For the text-containing cell, return its midpoint in [x, y] coordinate format. 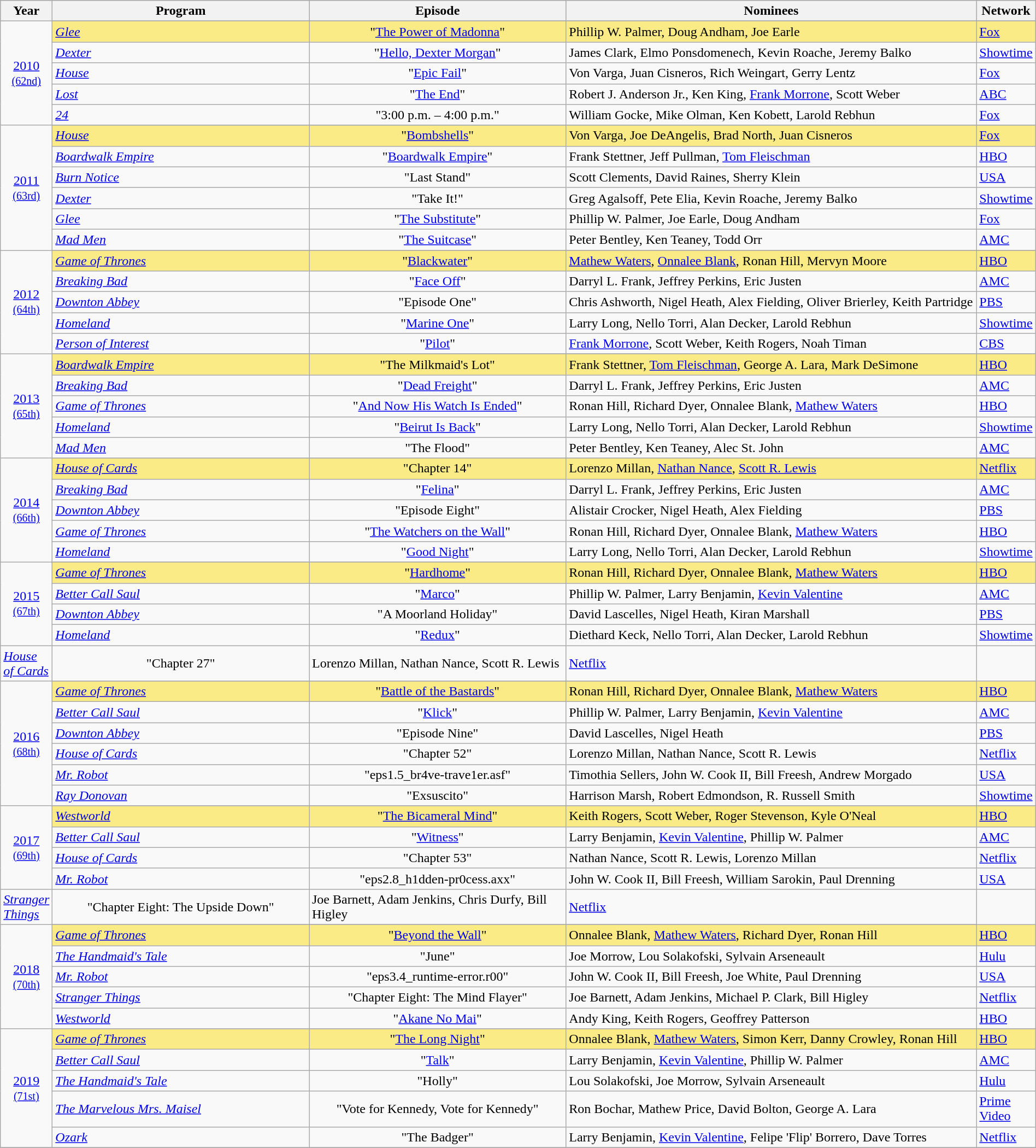
"The Long Night" [438, 1039]
2014(66th) [26, 510]
John W. Cook II, Bill Freesh, William Sarokin, Paul Drenning [772, 878]
2015(67th) [26, 604]
"eps2.8_h1dden-pr0cess.axx" [438, 878]
2013(65th) [26, 406]
Nathan Nance, Scott R. Lewis, Lorenzo Millan [772, 858]
Chris Ashworth, Nigel Heath, Alex Fielding, Oliver Brierley, Keith Partridge [772, 302]
Scott Clements, David Raines, Sherry Klein [772, 177]
"Battle of the Bastards" [438, 692]
ABC [1006, 94]
Phillip W. Palmer, Doug Andham, Joe Earle [772, 32]
"Beirut Is Back" [438, 427]
"Redux" [438, 635]
"Felina" [438, 489]
Joe Barnett, Adam Jenkins, Michael P. Clark, Bill Higley [772, 998]
"The Bicameral Mind" [438, 816]
"Episode Eight" [438, 510]
2019(71st) [26, 1088]
Mathew Waters, Onnalee Blank, Ronan Hill, Mervyn Moore [772, 261]
James Clark, Elmo Ponsdomenech, Kevin Roache, Jeremy Balko [772, 52]
"Good Night" [438, 552]
Von Varga, Joe DeAngelis, Brad North, Juan Cisneros [772, 136]
Ray Donovan [181, 795]
"Take It!" [438, 198]
"June" [438, 956]
John W. Cook II, Bill Freesh, Joe White, Paul Drenning [772, 977]
"Marco" [438, 593]
"Last Stand" [438, 177]
"Hello, Dexter Morgan" [438, 52]
"eps1.5_br4ve-trave1er.asf" [438, 775]
Alistair Crocker, Nigel Heath, Alex Fielding [772, 510]
"Pilot" [438, 344]
William Gocke, Mike Olman, Ken Kobett, Larold Rebhun [772, 115]
"Face Off" [438, 282]
Keith Rogers, Scott Weber, Roger Stevenson, Kyle O'Neal [772, 816]
"Witness" [438, 837]
"eps3.4_runtime-error.r00" [438, 977]
Larry Benjamin, Kevin Valentine, Felipe 'Flip' Borrero, Dave Torres [772, 1137]
Person of Interest [181, 344]
"Exsuscito" [438, 795]
Prime Video [1006, 1109]
"The Flood" [438, 448]
Lou Solakofski, Joe Morrow, Sylvain Arseneault [772, 1081]
"The Milkmaid's Lot" [438, 365]
Ozark [181, 1137]
Harrison Marsh, Robert Edmondson, R. Russell Smith [772, 795]
Greg Agalsoff, Pete Elia, Kevin Roache, Jeremy Balko [772, 198]
24 [181, 115]
"3:00 p.m. – 4:00 p.m." [438, 115]
"Marine One" [438, 323]
"Episode Nine" [438, 733]
2012(64th) [26, 302]
"Episode One" [438, 302]
"And Now His Watch Is Ended" [438, 406]
"Bombshells" [438, 136]
Von Varga, Juan Cisneros, Rich Weingart, Gerry Lentz [772, 73]
"The Substitute" [438, 219]
"The Watchers on the Wall" [438, 531]
Robert J. Anderson Jr., Ken King, Frank Morrone, Scott Weber [772, 94]
Nominees [772, 11]
Andy King, Keith Rogers, Geoffrey Patterson [772, 1018]
Peter Bentley, Ken Teaney, Alec St. John [772, 448]
Lost [181, 94]
"The Suitcase" [438, 239]
"Akane No Mai" [438, 1018]
"The End" [438, 94]
Phillip W. Palmer, Joe Earle, Doug Andham [772, 219]
2016(68th) [26, 743]
Joe Barnett, Adam Jenkins, Chris Durfy, Bill Higley [438, 906]
Network [1006, 11]
"The Power of Madonna" [438, 32]
Timothia Sellers, John W. Cook II, Bill Freesh, Andrew Morgado [772, 775]
"Klick" [438, 712]
"Hardhome" [438, 572]
"Talk" [438, 1060]
Program [181, 11]
David Lascelles, Nigel Heath [772, 733]
"Chapter 52" [438, 754]
Onnalee Blank, Mathew Waters, Simon Kerr, Danny Crowley, Ronan Hill [772, 1039]
Frank Morrone, Scott Weber, Keith Rogers, Noah Timan [772, 344]
The Marvelous Mrs. Maisel [181, 1109]
"Beyond the Wall" [438, 935]
Peter Bentley, Ken Teaney, Todd Orr [772, 239]
Frank Stettner, Tom Fleischman, George A. Lara, Mark DeSimone [772, 365]
"Chapter Eight: The Upside Down" [181, 906]
"Chapter Eight: The Mind Flayer" [438, 998]
"Blackwater" [438, 261]
Frank Stettner, Jeff Pullman, Tom Fleischman [772, 156]
2010(62nd) [26, 73]
Ron Bochar, Mathew Price, David Bolton, George A. Lara [772, 1109]
"Dead Freight" [438, 385]
2018(70th) [26, 976]
"Chapter 53" [438, 858]
2011(63rd) [26, 188]
Year [26, 11]
"Chapter 27" [181, 664]
"Epic Fail" [438, 73]
2017(69th) [26, 847]
"A Moorland Holiday" [438, 614]
"The Badger" [438, 1137]
Episode [438, 11]
Diethard Keck, Nello Torri, Alan Decker, Larold Rebhun [772, 635]
"Vote for Kennedy, Vote for Kennedy" [438, 1109]
"Boardwalk Empire" [438, 156]
Onnalee Blank, Mathew Waters, Richard Dyer, Ronan Hill [772, 935]
David Lascelles, Nigel Heath, Kiran Marshall [772, 614]
Burn Notice [181, 177]
"Holly" [438, 1081]
CBS [1006, 344]
"Chapter 14" [438, 468]
Joe Morrow, Lou Solakofski, Sylvain Arseneault [772, 956]
